Determine the [X, Y] coordinate at the center of the cell enclosing the given text.  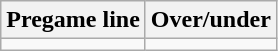
Over/under [210, 20]
Pregame line [74, 20]
